Return [x, y] of the center of cell containing provided text 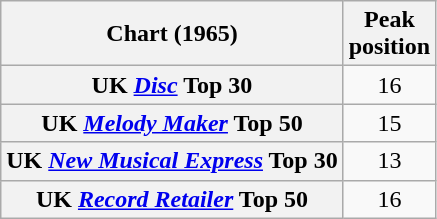
13 [389, 161]
UK Melody Maker Top 50 [172, 123]
Peakposition [389, 34]
Chart (1965) [172, 34]
UK New Musical Express Top 30 [172, 161]
UK Record Retailer Top 50 [172, 199]
UK Disc Top 30 [172, 85]
15 [389, 123]
